Return the (x, y) coordinate for the center point of the cell that contains the specified text.  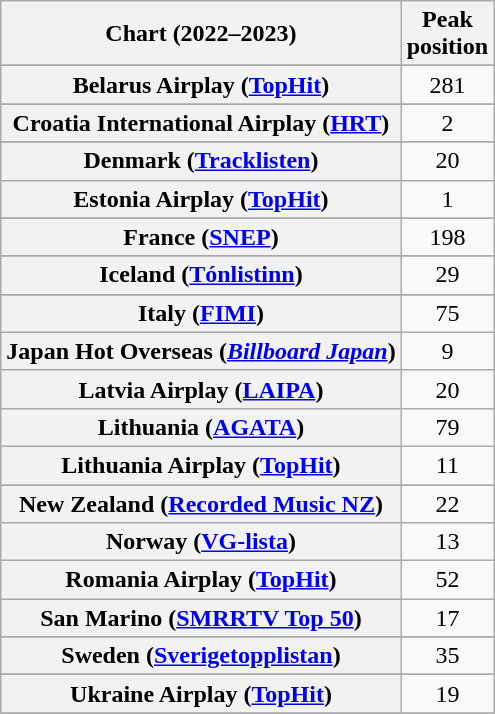
Peakposition (447, 34)
Italy (FIMI) (201, 313)
Estonia Airplay (TopHit) (201, 199)
35 (447, 656)
198 (447, 237)
281 (447, 85)
2 (447, 123)
52 (447, 580)
75 (447, 313)
79 (447, 427)
Lithuania (AGATA) (201, 427)
Chart (2022–2023) (201, 34)
13 (447, 542)
11 (447, 465)
San Marino (SMRRTV Top 50) (201, 618)
Ukraine Airplay (TopHit) (201, 694)
Sweden (Sverigetopplistan) (201, 656)
22 (447, 503)
17 (447, 618)
19 (447, 694)
Denmark (Tracklisten) (201, 161)
Belarus Airplay (TopHit) (201, 85)
Norway (VG-lista) (201, 542)
New Zealand (Recorded Music NZ) (201, 503)
Croatia International Airplay (HRT) (201, 123)
Lithuania Airplay (TopHit) (201, 465)
France (SNEP) (201, 237)
Latvia Airplay (LAIPA) (201, 389)
29 (447, 275)
Romania Airplay (TopHit) (201, 580)
Japan Hot Overseas (Billboard Japan) (201, 351)
Iceland (Tónlistinn) (201, 275)
1 (447, 199)
9 (447, 351)
